Provide the (X, Y) coordinate of the cell's center where the given text is located.  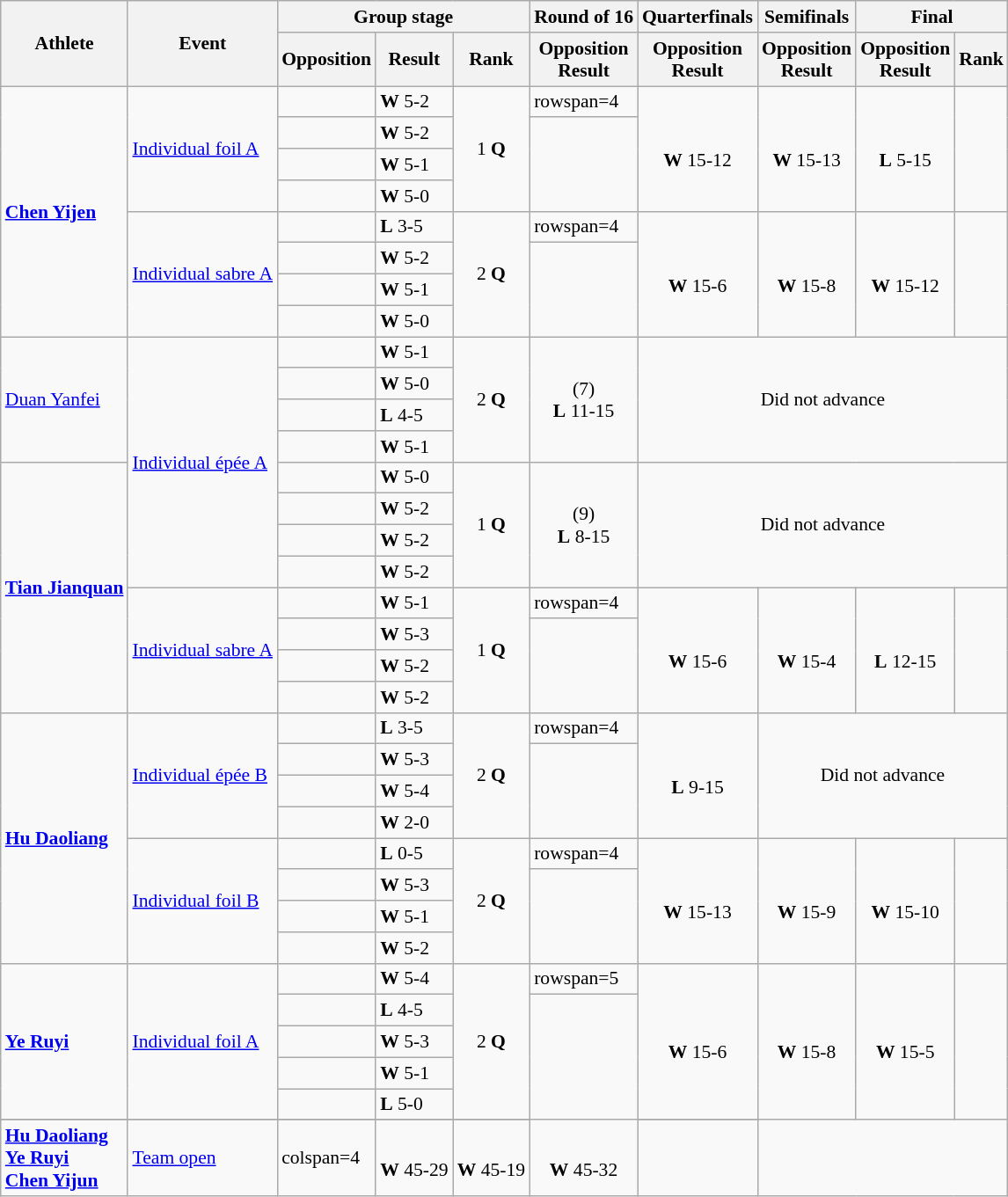
W 45-32 (584, 1159)
W 15-4 (807, 650)
W 15-10 (905, 901)
L 0-5 (413, 854)
colspan=4 (326, 1159)
Chen Yijen (65, 211)
Final (932, 17)
W 2-0 (413, 822)
(7)L 11-15 (584, 399)
L 5-15 (905, 149)
Tian Jianquan (65, 588)
Team open (202, 1159)
Individual épée B (202, 775)
Opposition (326, 60)
W 45-19 (491, 1159)
Result (413, 60)
Ye Ruyi (65, 1041)
Quarterfinals (698, 17)
Hu DaoliangYe RuyiChen Yijun (65, 1159)
(9)L 8-15 (584, 524)
Round of 16 (584, 17)
Athlete (65, 44)
Event (202, 44)
rowspan=5 (584, 979)
W 45-29 (413, 1159)
Semifinals (807, 17)
Individual épée A (202, 463)
Hu Daoliang (65, 837)
Individual foil B (202, 901)
L 12-15 (905, 650)
W 15-9 (807, 901)
W 15-5 (905, 1041)
Duan Yanfei (65, 399)
L 9-15 (698, 775)
L 5-0 (413, 1105)
Group stage (403, 17)
